From the cell containing the given text, extract its center point as [x, y] coordinate. 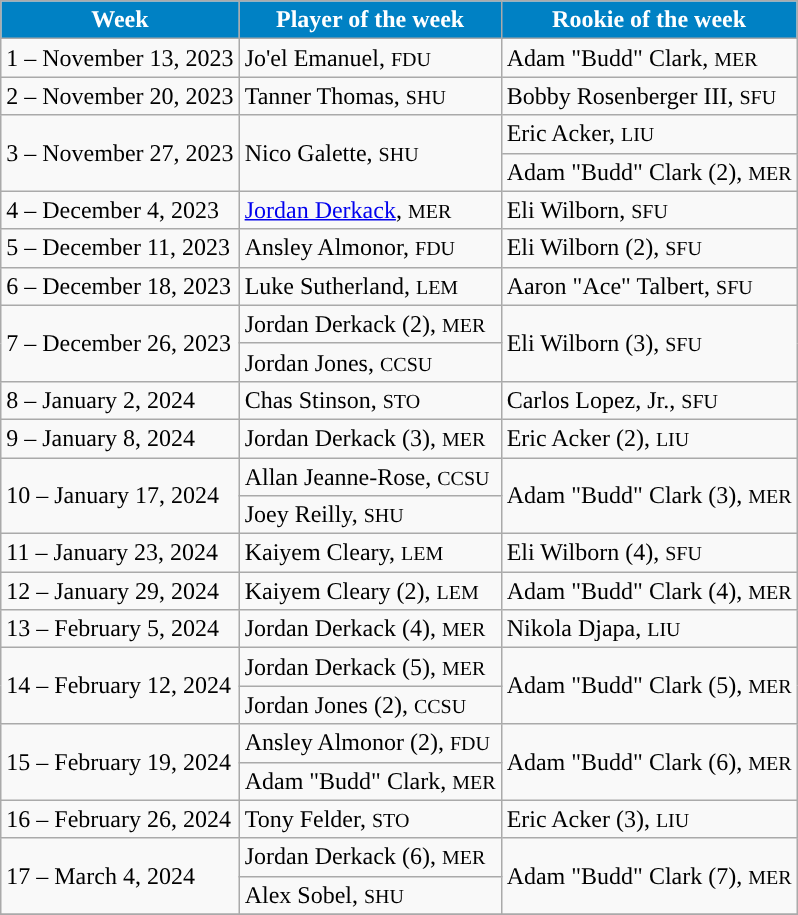
Week [120, 20]
Jordan Jones, CCSU [370, 362]
Jordan Derkack (3), MER [370, 438]
Jordan Jones (2), CCSU [370, 705]
Jo'el Emanuel, FDU [370, 58]
Kaiyem Cleary, LEM [370, 553]
Player of the week [370, 20]
10 – January 17, 2024 [120, 496]
Eric Acker (3), LIU [649, 819]
11 – January 23, 2024 [120, 553]
Carlos Lopez, Jr., SFU [649, 400]
Rookie of the week [649, 20]
Eli Wilborn (4), SFU [649, 553]
Luke Sutherland, LEM [370, 286]
5 – December 11, 2023 [120, 248]
16 – February 26, 2024 [120, 819]
Adam "Budd" Clark (3), MER [649, 496]
Allan Jeanne-Rose, CCSU [370, 477]
13 – February 5, 2024 [120, 629]
Aaron "Ace" Talbert, SFU [649, 286]
Jordan Derkack (4), MER [370, 629]
Adam "Budd" Clark (7), MER [649, 876]
Chas Stinson, STO [370, 400]
Eli Wilborn, SFU [649, 210]
14 – February 12, 2024 [120, 686]
Jordan Derkack (6), MER [370, 857]
Nikola Djapa, LIU [649, 629]
Jordan Derkack (2), MER [370, 324]
Ansley Almonor, FDU [370, 248]
Alex Sobel, SHU [370, 895]
Adam "Budd" Clark (2), MER [649, 172]
4 – December 4, 2023 [120, 210]
Eli Wilborn (2), SFU [649, 248]
15 – February 19, 2024 [120, 762]
Joey Reilly, SHU [370, 515]
Kaiyem Cleary (2), LEM [370, 591]
2 – November 20, 2023 [120, 96]
Jordan Derkack (5), MER [370, 667]
12 – January 29, 2024 [120, 591]
Jordan Derkack, MER [370, 210]
Eric Acker, LIU [649, 134]
7 – December 26, 2023 [120, 343]
Adam "Budd" Clark (4), MER [649, 591]
Nico Galette, SHU [370, 153]
3 – November 27, 2023 [120, 153]
9 – January 8, 2024 [120, 438]
Tony Felder, STO [370, 819]
Ansley Almonor (2), FDU [370, 743]
Eli Wilborn (3), SFU [649, 343]
Adam "Budd" Clark (6), MER [649, 762]
17 – March 4, 2024 [120, 876]
Tanner Thomas, SHU [370, 96]
Bobby Rosenberger III, SFU [649, 96]
1 – November 13, 2023 [120, 58]
6 – December 18, 2023 [120, 286]
8 – January 2, 2024 [120, 400]
Adam "Budd" Clark (5), MER [649, 686]
Eric Acker (2), LIU [649, 438]
